Search for the cell housing the specified text and yield its (X, Y) center coordinate. 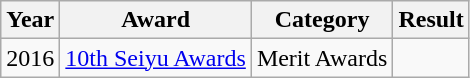
Category (322, 20)
Award (156, 20)
Merit Awards (322, 58)
2016 (30, 58)
Result (431, 20)
Year (30, 20)
10th Seiyu Awards (156, 58)
